Extract the [x, y] coordinate from the center of the cell holding the provided text.  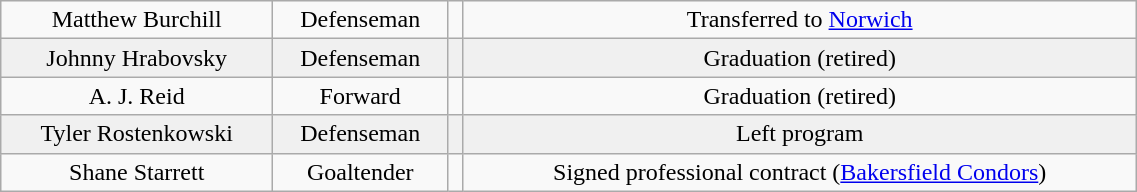
Left program [800, 134]
Transferred to Norwich [800, 20]
Signed professional contract (Bakersfield Condors) [800, 172]
Matthew Burchill [137, 20]
Shane Starrett [137, 172]
A. J. Reid [137, 96]
Forward [360, 96]
Johnny Hrabovsky [137, 58]
Goaltender [360, 172]
Tyler Rostenkowski [137, 134]
